Identify which cell holds the provided text, then report its (x, y) central coordinate. 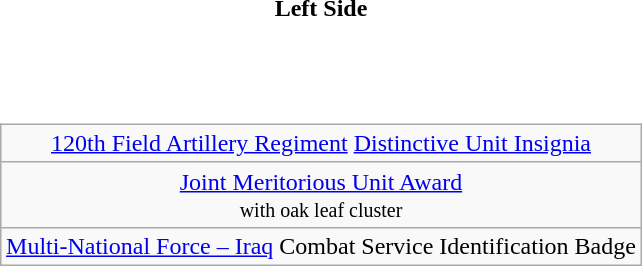
Multi-National Force – Iraq Combat Service Identification Badge (322, 246)
120th Field Artillery Regiment Distinctive Unit Insignia (322, 143)
Joint Meritorious Unit Awardwith oak leaf cluster (322, 194)
